Locate the cell with the specified text and output its (x, y) center coordinate. 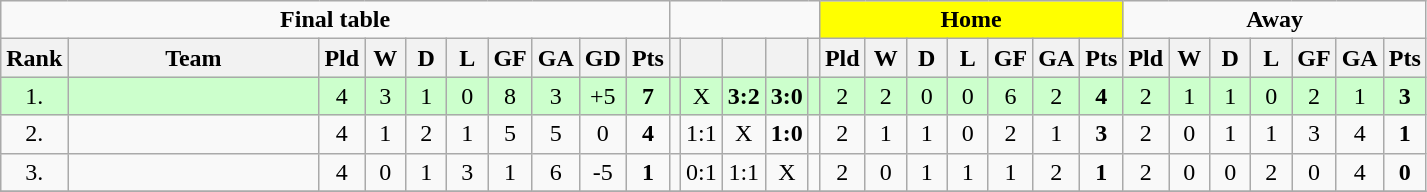
2. (34, 134)
3:2 (744, 96)
Home (970, 20)
Final table (336, 20)
1:0 (786, 134)
Away (1274, 20)
+5 (602, 96)
GD (602, 58)
7 (648, 96)
3:0 (786, 96)
8 (510, 96)
-5 (602, 172)
Team (194, 58)
0:1 (701, 172)
Rank (34, 58)
3. (34, 172)
1. (34, 96)
